For the text-containing cell, return its midpoint in [x, y] coordinate format. 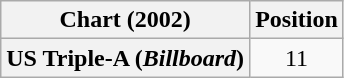
US Triple-A (Billboard) [126, 58]
11 [297, 58]
Chart (2002) [126, 20]
Position [297, 20]
